Capture the cell that displays the provided text and extract its (X, Y) central coordinate. 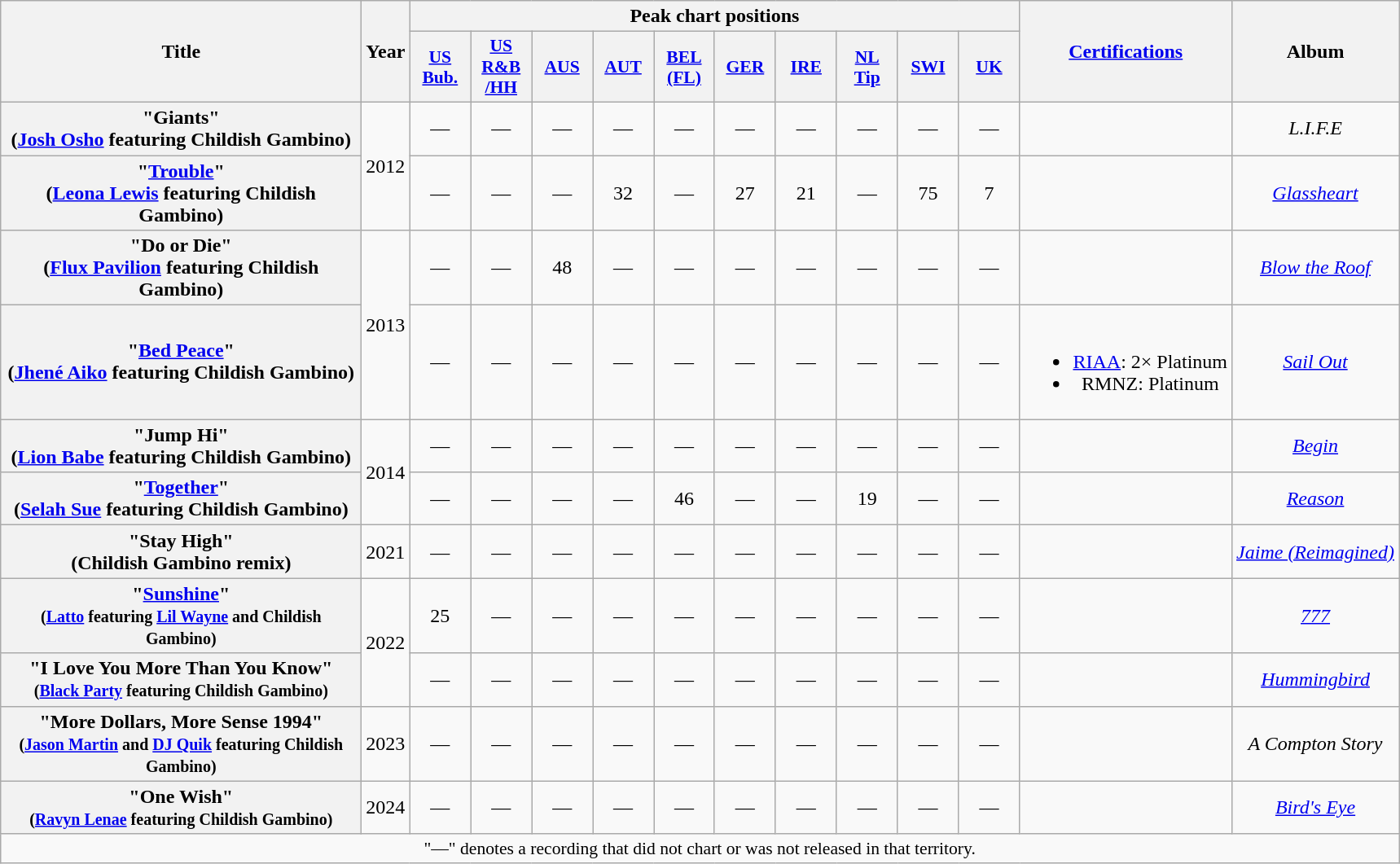
25 (440, 616)
"Stay High"(Childish Gambino remix) (181, 552)
BEL(FL) (684, 67)
"Bed Peace"(Jhené Aiko featuring Childish Gambino) (181, 362)
2024 (386, 808)
A Compton Story (1316, 743)
2023 (386, 743)
21 (806, 192)
"Do or Die"(Flux Pavilion featuring Childish Gambino) (181, 268)
2012 (386, 166)
USBub. (440, 67)
Certifications (1126, 52)
"—" denotes a recording that did not chart or was not released in that territory. (700, 849)
USR&B/HH (502, 67)
777 (1316, 616)
"Together"(Selah Sue featuring Childish Gambino) (181, 498)
Album (1316, 52)
"Giants"(Josh Osho featuring Childish Gambino) (181, 129)
48 (562, 268)
GER (744, 67)
Blow the Roof (1316, 268)
Jaime (Reimagined) (1316, 552)
Title (181, 52)
"More Dollars, More Sense 1994"(Jason Martin and DJ Quik featuring Childish Gambino) (181, 743)
"Trouble"(Leona Lewis featuring Childish Gambino) (181, 192)
Bird's Eye (1316, 808)
2021 (386, 552)
"Sunshine"(Latto featuring Lil Wayne and Childish Gambino) (181, 616)
2013 (386, 325)
19 (867, 498)
2022 (386, 642)
Sail Out (1316, 362)
75 (928, 192)
Hummingbird (1316, 679)
AUT (624, 67)
"I Love You More Than You Know"(Black Party featuring Childish Gambino) (181, 679)
IRE (806, 67)
L.I.F.E (1316, 129)
SWI (928, 67)
27 (744, 192)
Year (386, 52)
32 (624, 192)
RIAA: 2× PlatinumRMNZ: Platinum (1126, 362)
Begin (1316, 446)
Reason (1316, 498)
AUS (562, 67)
46 (684, 498)
"Jump Hi"(Lion Babe featuring Childish Gambino) (181, 446)
Glassheart (1316, 192)
NLTip (867, 67)
UK (989, 67)
2014 (386, 472)
Peak chart positions (715, 16)
7 (989, 192)
"One Wish"(Ravyn Lenae featuring Childish Gambino) (181, 808)
